Capture the cell that displays the provided text and extract its (X, Y) central coordinate. 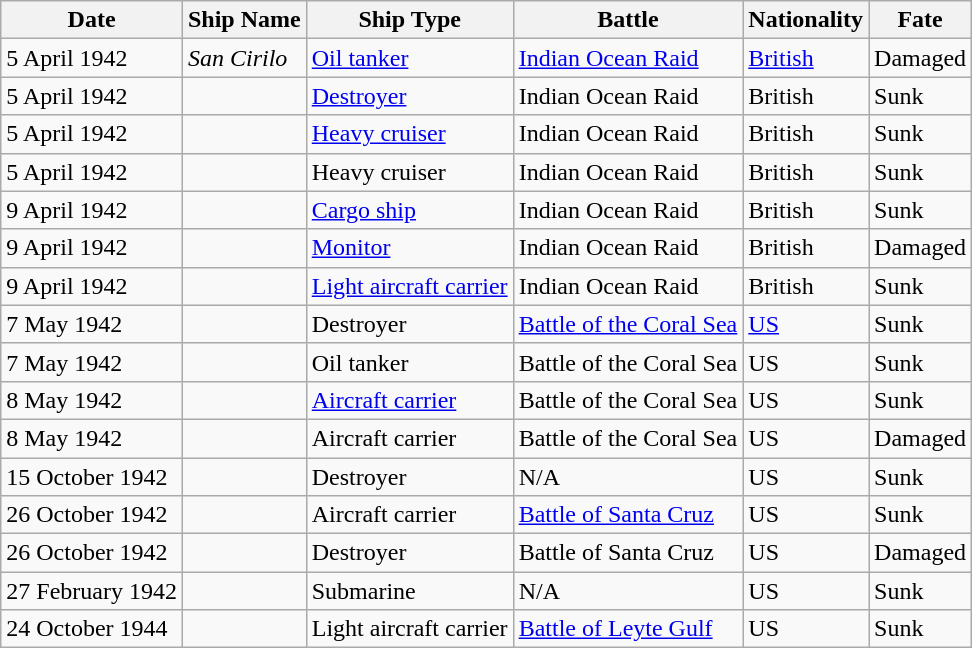
Cargo ship (410, 210)
Nationality (806, 20)
Battle of Leyte Gulf (628, 629)
Submarine (410, 591)
27 February 1942 (92, 591)
Ship Type (410, 20)
15 October 1942 (92, 477)
San Cirilo (244, 58)
24 October 1944 (92, 629)
Fate (920, 20)
Battle (628, 20)
Date (92, 20)
Monitor (410, 248)
Ship Name (244, 20)
